Provide the (X, Y) coordinate of the cell's center where the given text is located.  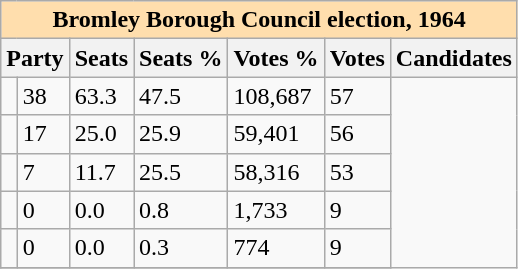
47.5 (181, 96)
25.5 (181, 172)
58,316 (276, 172)
59,401 (276, 134)
108,687 (276, 96)
774 (276, 248)
0.8 (181, 210)
Bromley Borough Council election, 1964 (260, 20)
38 (43, 96)
53 (357, 172)
Votes % (276, 58)
57 (357, 96)
56 (357, 134)
25.0 (101, 134)
1,733 (276, 210)
Seats % (181, 58)
17 (43, 134)
Votes (357, 58)
7 (43, 172)
25.9 (181, 134)
Party (35, 58)
Seats (101, 58)
0.3 (181, 248)
63.3 (101, 96)
11.7 (101, 172)
Candidates (454, 58)
